Provide the [x, y] coordinate of the cell's center where the given text is located.  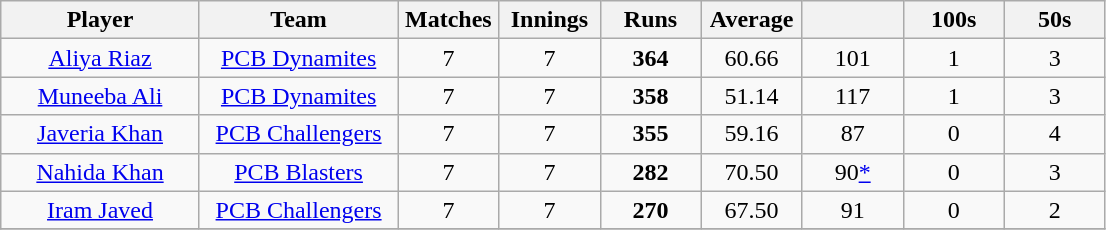
4 [1054, 134]
Nahida Khan [100, 172]
60.66 [752, 58]
358 [650, 96]
282 [650, 172]
117 [852, 96]
PCB Blasters [298, 172]
59.16 [752, 134]
2 [1054, 210]
Aliya Riaz [100, 58]
101 [852, 58]
355 [650, 134]
Muneeba Ali [100, 96]
Runs [650, 20]
Team [298, 20]
Matches [448, 20]
50s [1054, 20]
100s [954, 20]
Player [100, 20]
87 [852, 134]
67.50 [752, 210]
91 [852, 210]
Average [752, 20]
Iram Javed [100, 210]
364 [650, 58]
Innings [550, 20]
90* [852, 172]
51.14 [752, 96]
Javeria Khan [100, 134]
270 [650, 210]
70.50 [752, 172]
